Detect which cell encompasses the target text, then output its [X, Y] center coordinate. 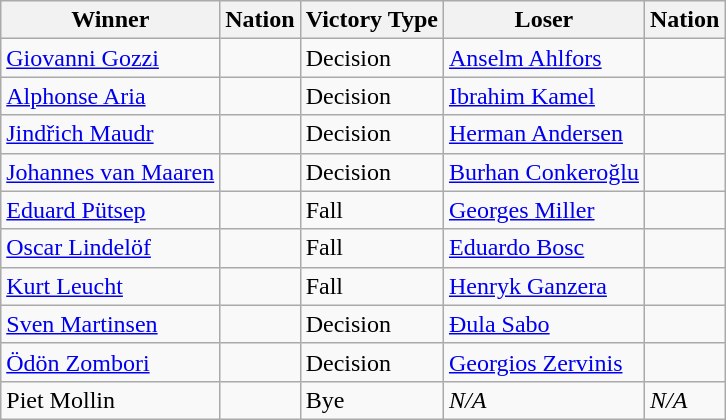
Georges Miller [544, 210]
Alphonse Aria [110, 96]
Henryk Ganzera [544, 286]
Johannes van Maaren [110, 172]
Victory Type [372, 20]
Burhan Conkeroğlu [544, 172]
Georgios Zervinis [544, 362]
Ibrahim Kamel [544, 96]
Giovanni Gozzi [110, 58]
Loser [544, 20]
Oscar Lindelöf [110, 248]
Winner [110, 20]
Eduardo Bosc [544, 248]
Ödön Zombori [110, 362]
Eduard Pütsep [110, 210]
Herman Andersen [544, 134]
Kurt Leucht [110, 286]
Ðula Sabo [544, 324]
Anselm Ahlfors [544, 58]
Piet Mollin [110, 400]
Bye [372, 400]
Sven Martinsen [110, 324]
Jindřich Maudr [110, 134]
